Locate the cell with the specified text and output its [X, Y] center coordinate. 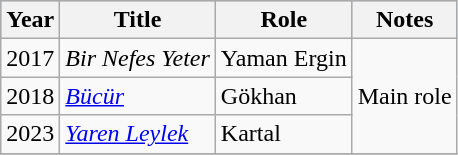
Notes [404, 20]
Yaren Leylek [138, 134]
Title [138, 20]
Bücür [138, 96]
Kartal [284, 134]
2018 [30, 96]
Bir Nefes Yeter [138, 58]
Role [284, 20]
Yaman Ergin [284, 58]
Year [30, 20]
Main role [404, 96]
2017 [30, 58]
Gökhan [284, 96]
2023 [30, 134]
